Identify which cell holds the provided text, then report its [X, Y] central coordinate. 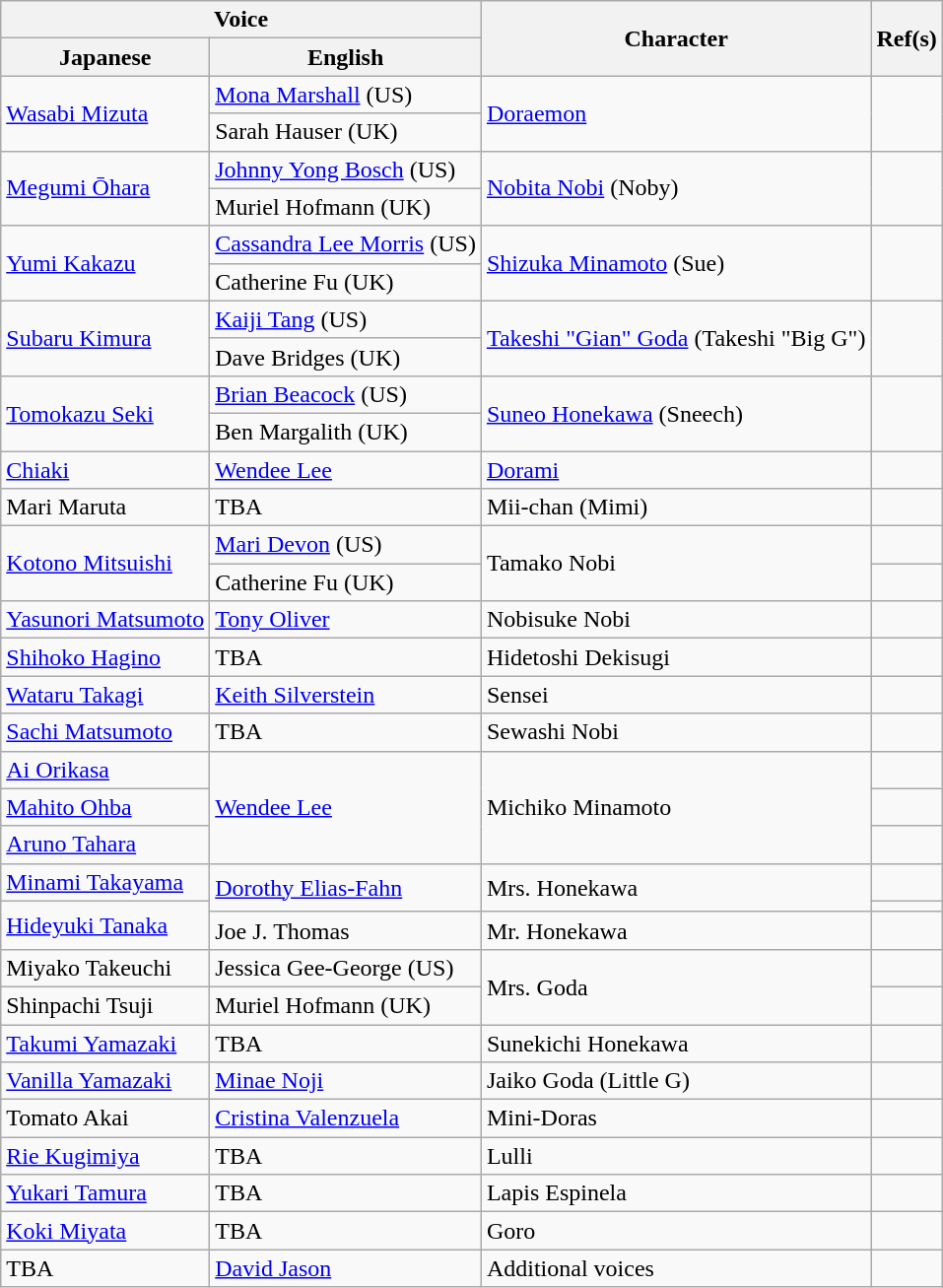
Tomato Akai [105, 1119]
Koki Miyata [105, 1231]
Yasunori Matsumoto [105, 620]
Mr. Honekawa [676, 930]
Tony Oliver [346, 620]
Shihoko Hagino [105, 657]
Jaiko Goda (Little G) [676, 1081]
Sewashi Nobi [676, 732]
Ben Margalith (UK) [346, 432]
David Jason [346, 1268]
Sarah Hauser (UK) [346, 132]
Johnny Yong Bosch (US) [346, 169]
Minami Takayama [105, 882]
Wasabi Mizuta [105, 113]
Mari Devon (US) [346, 545]
Mii-chan (Mimi) [676, 508]
Megumi Ōhara [105, 188]
Michiko Minamoto [676, 807]
Shinpachi Tsuji [105, 1005]
Cristina Valenzuela [346, 1119]
Doraemon [676, 113]
Minae Noji [346, 1081]
Dorothy Elias-Fahn [346, 887]
Aruno Tahara [105, 845]
Cassandra Lee Morris (US) [346, 244]
English [346, 57]
Suneo Honekawa (Sneech) [676, 413]
Shizuka Minamoto (Sue) [676, 263]
Rie Kugimiya [105, 1156]
Lulli [676, 1156]
Nobita Nobi (Noby) [676, 188]
Mahito Ohba [105, 807]
Ai Orikasa [105, 770]
Japanese [105, 57]
Vanilla Yamazaki [105, 1081]
Keith Silverstein [346, 695]
Sachi Matsumoto [105, 732]
Hideyuki Tanaka [105, 924]
Kaiji Tang (US) [346, 319]
Goro [676, 1231]
Takeshi "Gian" Goda (Takeshi "Big G") [676, 338]
Yumi Kakazu [105, 263]
Kotono Mitsuishi [105, 564]
Mona Marshall (US) [346, 95]
Sensei [676, 695]
Additional voices [676, 1268]
Wataru Takagi [105, 695]
Yukari Tamura [105, 1193]
Tomokazu Seki [105, 413]
Takumi Yamazaki [105, 1044]
Mari Maruta [105, 508]
Jessica Gee-George (US) [346, 968]
Mrs. Honekawa [676, 887]
Mini-Doras [676, 1119]
Lapis Espinela [676, 1193]
Dave Bridges (UK) [346, 357]
Chiaki [105, 470]
Brian Beacock (US) [346, 394]
Mrs. Goda [676, 986]
Voice [241, 20]
Miyako Takeuchi [105, 968]
Nobisuke Nobi [676, 620]
Tamako Nobi [676, 564]
Dorami [676, 470]
Hidetoshi Dekisugi [676, 657]
Subaru Kimura [105, 338]
Character [676, 38]
Joe J. Thomas [346, 930]
Sunekichi Honekawa [676, 1044]
Ref(s) [907, 38]
